Identify which cell holds the provided text, then report its (X, Y) central coordinate. 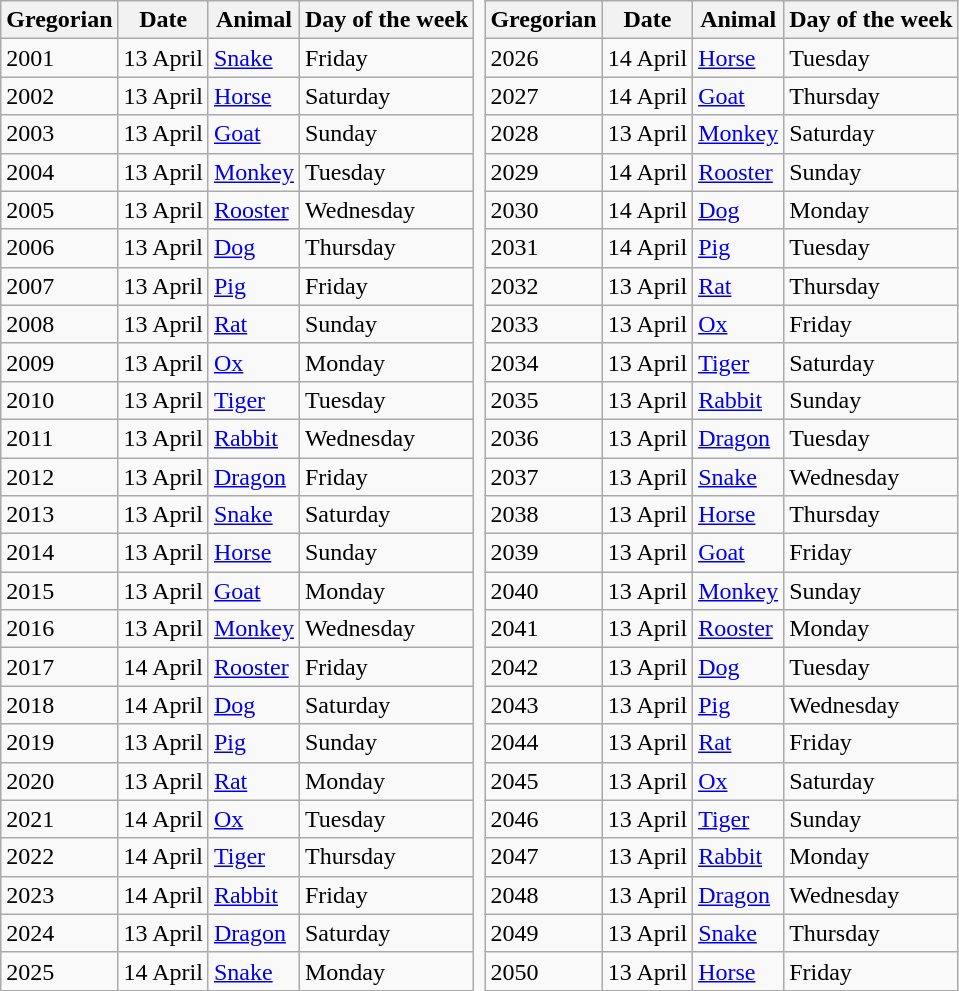
2030 (544, 210)
2014 (60, 553)
2032 (544, 286)
2006 (60, 248)
2017 (60, 667)
2016 (60, 629)
2012 (60, 477)
2025 (60, 971)
2050 (544, 971)
2008 (60, 324)
2040 (544, 591)
2001 (60, 58)
2037 (544, 477)
2027 (544, 96)
2039 (544, 553)
2004 (60, 172)
2045 (544, 781)
2011 (60, 438)
2029 (544, 172)
2007 (60, 286)
2026 (544, 58)
2034 (544, 362)
2042 (544, 667)
2028 (544, 134)
2010 (60, 400)
2018 (60, 705)
2048 (544, 895)
2047 (544, 857)
2024 (60, 933)
2009 (60, 362)
2020 (60, 781)
2002 (60, 96)
2033 (544, 324)
2035 (544, 400)
2022 (60, 857)
2019 (60, 743)
2013 (60, 515)
2021 (60, 819)
2041 (544, 629)
2046 (544, 819)
2049 (544, 933)
2003 (60, 134)
2005 (60, 210)
2043 (544, 705)
2044 (544, 743)
2036 (544, 438)
2031 (544, 248)
2038 (544, 515)
2015 (60, 591)
2023 (60, 895)
